Provide the (x, y) coordinate of the cell's center where the given text is located.  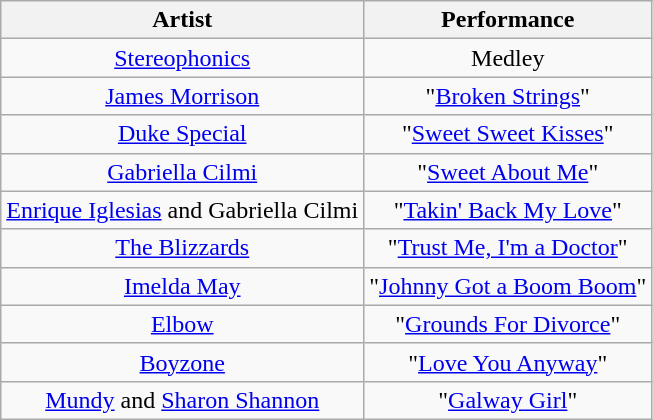
"Love You Anyway" (508, 362)
"Grounds For Divorce" (508, 324)
"Sweet Sweet Kisses" (508, 134)
Medley (508, 58)
"Johnny Got a Boom Boom" (508, 286)
Enrique Iglesias and Gabriella Cilmi (182, 210)
Elbow (182, 324)
Gabriella Cilmi (182, 172)
Boyzone (182, 362)
James Morrison (182, 96)
"Broken Strings" (508, 96)
"Galway Girl" (508, 400)
The Blizzards (182, 248)
"Takin' Back My Love" (508, 210)
Duke Special (182, 134)
Stereophonics (182, 58)
Imelda May (182, 286)
Artist (182, 20)
"Sweet About Me" (508, 172)
Mundy and Sharon Shannon (182, 400)
"Trust Me, I'm a Doctor" (508, 248)
Performance (508, 20)
